Return the (X, Y) coordinate for the center point of the cell that contains the specified text.  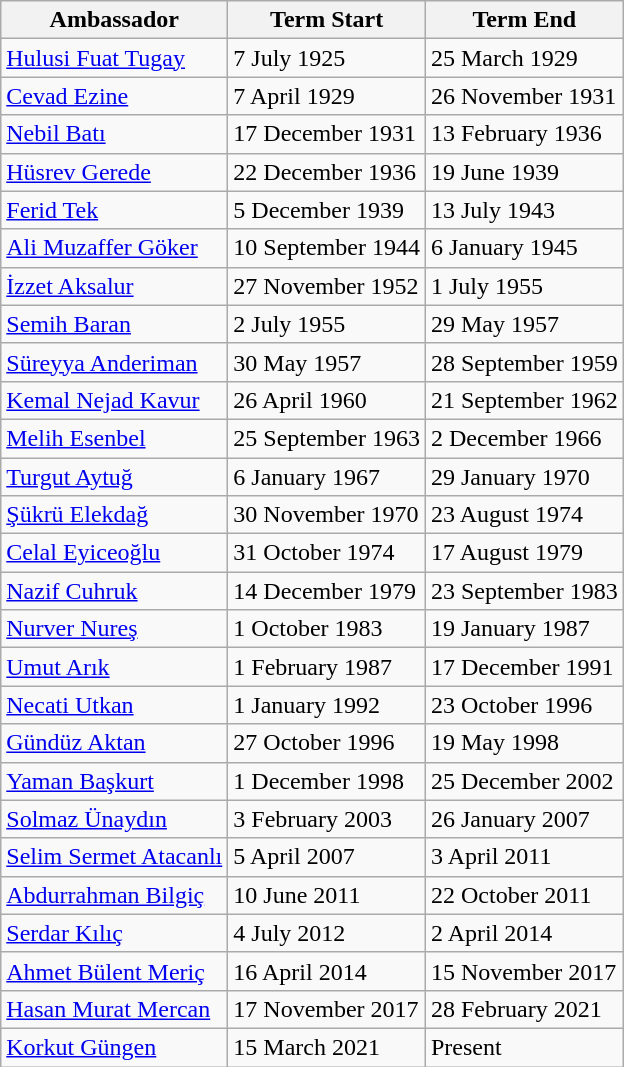
22 October 2011 (524, 895)
Ferid Tek (114, 210)
25 September 1963 (327, 438)
Nazif Cuhruk (114, 591)
Melih Esenbel (114, 438)
27 October 1996 (327, 743)
3 April 2011 (524, 857)
30 November 1970 (327, 515)
26 January 2007 (524, 819)
28 September 1959 (524, 362)
1 December 1998 (327, 781)
17 December 1991 (524, 667)
Serdar Kılıç (114, 933)
6 January 1967 (327, 477)
4 July 2012 (327, 933)
29 January 1970 (524, 477)
Şükrü Elekdağ (114, 515)
Hasan Murat Mercan (114, 1009)
7 July 1925 (327, 58)
Ambassador (114, 20)
19 May 1998 (524, 743)
15 November 2017 (524, 971)
Umut Arık (114, 667)
Term Start (327, 20)
5 April 2007 (327, 857)
27 November 1952 (327, 286)
2 December 1966 (524, 438)
Süreyya Anderiman (114, 362)
25 December 2002 (524, 781)
23 August 1974 (524, 515)
28 February 2021 (524, 1009)
29 May 1957 (524, 324)
26 November 1931 (524, 96)
Kemal Nejad Kavur (114, 400)
13 July 1943 (524, 210)
19 January 1987 (524, 629)
Celal Eyiceoğlu (114, 553)
30 May 1957 (327, 362)
10 June 2011 (327, 895)
Korkut Güngen (114, 1047)
10 September 1944 (327, 248)
Turgut Aytuğ (114, 477)
Term End (524, 20)
31 October 1974 (327, 553)
Necati Utkan (114, 705)
1 October 1983 (327, 629)
1 July 1955 (524, 286)
Ali Muzaffer Göker (114, 248)
Hulusi Fuat Tugay (114, 58)
23 October 1996 (524, 705)
Hüsrev Gerede (114, 172)
Gündüz Aktan (114, 743)
2 April 2014 (524, 933)
21 September 1962 (524, 400)
Solmaz Ünaydın (114, 819)
Semih Baran (114, 324)
5 December 1939 (327, 210)
Nurver Nureş (114, 629)
Cevad Ezine (114, 96)
Yaman Başkurt (114, 781)
1 January 1992 (327, 705)
16 April 2014 (327, 971)
25 March 1929 (524, 58)
7 April 1929 (327, 96)
Nebil Batı (114, 134)
17 November 2017 (327, 1009)
Present (524, 1047)
1 February 1987 (327, 667)
Ahmet Bülent Meriç (114, 971)
17 August 1979 (524, 553)
26 April 1960 (327, 400)
17 December 1931 (327, 134)
14 December 1979 (327, 591)
6 January 1945 (524, 248)
2 July 1955 (327, 324)
İzzet Aksalur (114, 286)
3 February 2003 (327, 819)
19 June 1939 (524, 172)
Selim Sermet Atacanlı (114, 857)
15 March 2021 (327, 1047)
13 February 1936 (524, 134)
22 December 1936 (327, 172)
Abdurrahman Bilgiç (114, 895)
23 September 1983 (524, 591)
